Return the [X, Y] coordinate for the center point of the cell that contains the specified text.  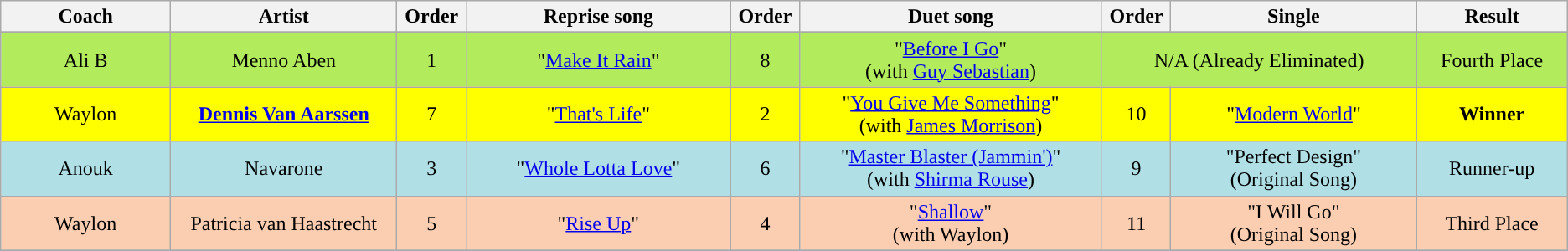
11 [1136, 223]
4 [766, 223]
7 [432, 114]
Artist [284, 17]
1 [432, 60]
6 [766, 169]
Fourth Place [1492, 60]
8 [766, 60]
"Make It Rain" [598, 60]
2 [766, 114]
"Master Blaster (Jammin')" (with Shirma Rouse) [952, 169]
Single [1293, 17]
Winner [1492, 114]
"I Will Go" (Original Song) [1293, 223]
Reprise song [598, 17]
"You Give Me Something" (with James Morrison) [952, 114]
Anouk [85, 169]
"Modern World" [1293, 114]
Runner-up [1492, 169]
"Before I Go" (with Guy Sebastian) [952, 60]
Result [1492, 17]
"Perfect Design" (Original Song) [1293, 169]
"Shallow" (with Waylon) [952, 223]
5 [432, 223]
10 [1136, 114]
"Rise Up" [598, 223]
Patricia van Haastrecht [284, 223]
Navarone [284, 169]
Third Place [1492, 223]
9 [1136, 169]
Coach [85, 17]
N/A (Already Eliminated) [1259, 60]
3 [432, 169]
Dennis Van Aarssen [284, 114]
"Whole Lotta Love" [598, 169]
Ali B [85, 60]
Menno Aben [284, 60]
Duet song [952, 17]
"That's Life" [598, 114]
